Pinpoint the cell where the given text exists, returning its [x, y] midpoint coordinate. 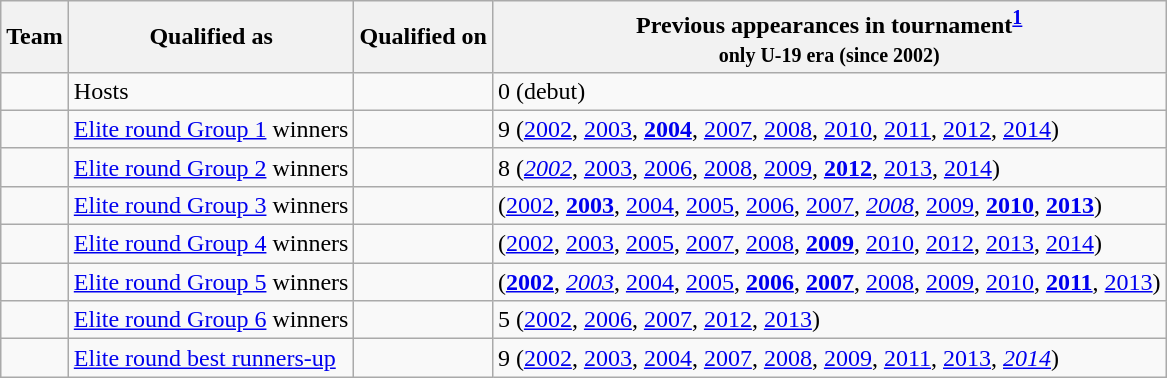
Previous appearances in tournament1only U-19 era (since 2002) [829, 37]
8 (2002, 2003, 2006, 2008, 2009, 2012, 2013, 2014) [829, 167]
(2002, 2003, 2004, 2005, 2006, 2007, 2008, 2009, 2010, 2011, 2013) [829, 282]
Elite round Group 6 winners [211, 320]
Elite round Group 4 winners [211, 244]
(2002, 2003, 2004, 2005, 2006, 2007, 2008, 2009, 2010, 2013) [829, 205]
5 (2002, 2006, 2007, 2012, 2013) [829, 320]
Elite round Group 1 winners [211, 129]
9 (2002, 2003, 2004, 2007, 2008, 2010, 2011, 2012, 2014) [829, 129]
Elite round Group 2 winners [211, 167]
Hosts [211, 91]
Qualified on [423, 37]
0 (debut) [829, 91]
9 (2002, 2003, 2004, 2007, 2008, 2009, 2011, 2013, 2014) [829, 358]
Qualified as [211, 37]
(2002, 2003, 2005, 2007, 2008, 2009, 2010, 2012, 2013, 2014) [829, 244]
Elite round Group 3 winners [211, 205]
Team [35, 37]
Elite round Group 5 winners [211, 282]
Elite round best runners-up [211, 358]
